From the cell containing the given text, extract its center point as (x, y) coordinate. 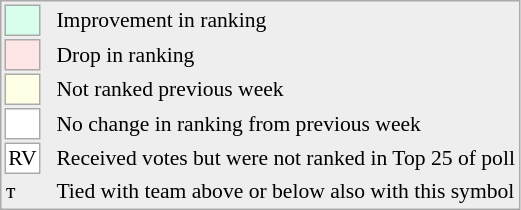
Tied with team above or below also with this symbol (286, 191)
RV (22, 158)
No change in ranking from previous week (286, 124)
Improvement in ranking (286, 20)
т (22, 191)
Received votes but were not ranked in Top 25 of poll (286, 158)
Not ranked previous week (286, 90)
Drop in ranking (286, 55)
